Return the [X, Y] coordinate for the center point of the cell that contains the specified text.  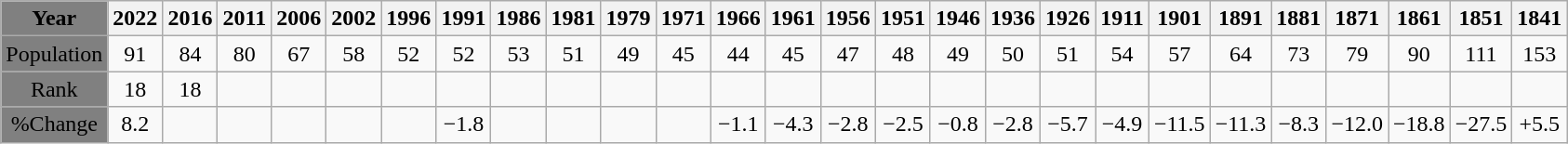
1851 [1481, 19]
1971 [683, 19]
44 [738, 54]
−1.1 [738, 124]
1956 [848, 19]
79 [1358, 54]
54 [1123, 54]
1946 [958, 19]
−4.9 [1123, 124]
84 [190, 54]
Year [54, 19]
−11.5 [1179, 124]
−5.7 [1068, 124]
1996 [409, 19]
1979 [629, 19]
1986 [519, 19]
2011 [245, 19]
80 [245, 54]
1871 [1358, 19]
−1.8 [463, 124]
−11.3 [1241, 124]
153 [1540, 54]
%Change [54, 124]
Rank [54, 89]
1901 [1179, 19]
67 [299, 54]
1841 [1540, 19]
−0.8 [958, 124]
1891 [1241, 19]
58 [353, 54]
111 [1481, 54]
1961 [792, 19]
53 [519, 54]
47 [848, 54]
+5.5 [1540, 124]
−18.8 [1419, 124]
Population [54, 54]
−27.5 [1481, 124]
−4.3 [792, 124]
50 [1014, 54]
1926 [1068, 19]
8.2 [136, 124]
1991 [463, 19]
91 [136, 54]
1881 [1298, 19]
−8.3 [1298, 124]
90 [1419, 54]
2002 [353, 19]
−2.5 [902, 124]
2016 [190, 19]
73 [1298, 54]
1861 [1419, 19]
57 [1179, 54]
−12.0 [1358, 124]
1951 [902, 19]
64 [1241, 54]
1966 [738, 19]
1936 [1014, 19]
2006 [299, 19]
1911 [1123, 19]
2022 [136, 19]
1981 [573, 19]
48 [902, 54]
